For the text-containing cell, return its midpoint in (X, Y) coordinate format. 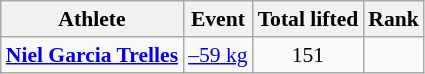
151 (308, 55)
Total lifted (308, 19)
–59 kg (218, 55)
Athlete (92, 19)
Rank (394, 19)
Event (218, 19)
Niel Garcia Trelles (92, 55)
